Provide the [x, y] coordinate of the cell's center where the given text is located.  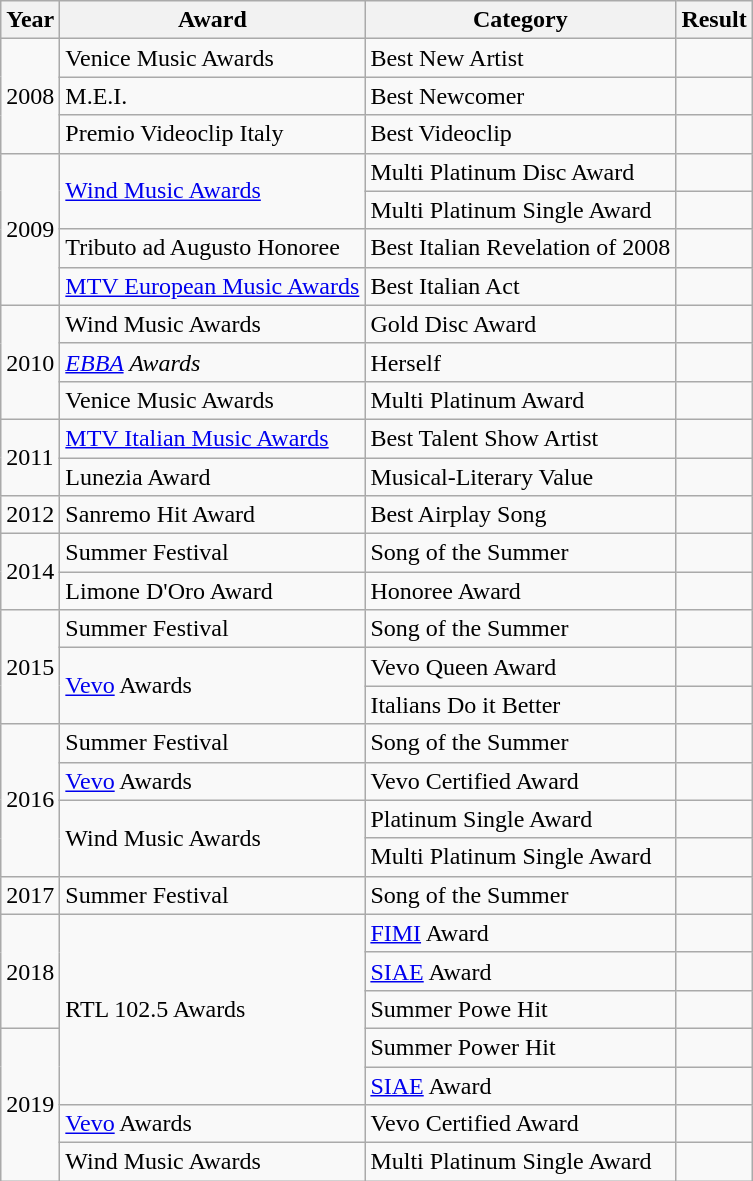
2019 [30, 1104]
2009 [30, 229]
2012 [30, 515]
2018 [30, 971]
Italians Do it Better [520, 705]
Premio Videoclip Italy [212, 134]
Result [714, 20]
2010 [30, 362]
Platinum Single Award [520, 819]
RTL 102.5 Awards [212, 1009]
Multi Platinum Award [520, 400]
Best Talent Show Artist [520, 438]
Musical-Literary Value [520, 477]
Best Italian Revelation of 2008 [520, 248]
Summer Power Hit [520, 1047]
Summer Powe Hit [520, 1009]
MTV European Music Awards [212, 286]
Herself [520, 362]
Gold Disc Award [520, 324]
2014 [30, 572]
2008 [30, 96]
Sanremo Hit Award [212, 515]
Multi Platinum Disc Award [520, 172]
Category [520, 20]
Best Airplay Song [520, 515]
2011 [30, 457]
FIMI Award [520, 933]
Limone D'Oro Award [212, 591]
Lunezia Award [212, 477]
MTV Italian Music Awards [212, 438]
EBBA Awards [212, 362]
Tributo ad Augusto Honoree [212, 248]
Award [212, 20]
Best Newcomer [520, 96]
Vevo Queen Award [520, 667]
Honoree Award [520, 591]
M.E.I. [212, 96]
Year [30, 20]
2017 [30, 895]
Best Videoclip [520, 134]
Best New Artist [520, 58]
Best Italian Act [520, 286]
2016 [30, 800]
2015 [30, 667]
